For the text-containing cell, return its midpoint in (X, Y) coordinate format. 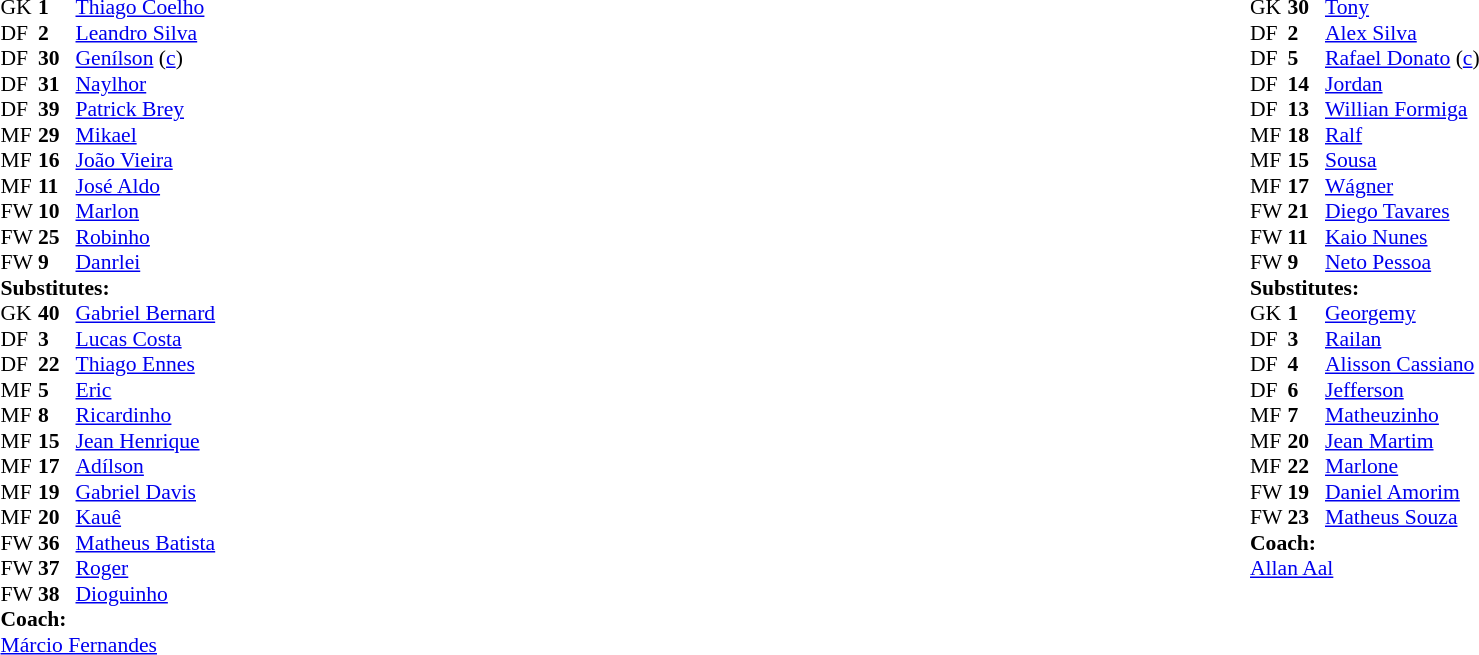
Mikael (146, 135)
18 (1307, 135)
Genílson (c) (146, 59)
30 (57, 59)
21 (1307, 211)
Danrlei (146, 263)
João Vieira (146, 161)
Ricardinho (146, 415)
16 (57, 161)
13 (1307, 109)
Gabriel Davis (146, 492)
Robinho (146, 237)
Gabriel Bernard (146, 313)
Adílson (146, 467)
Matheus Batista (146, 543)
Leandro Silva (146, 33)
Kauê (146, 517)
Roger (146, 569)
38 (57, 594)
Substitutes: (108, 288)
Thiago Ennes (146, 365)
29 (57, 135)
39 (57, 109)
7 (1307, 415)
31 (57, 84)
Dioguinho (146, 594)
4 (1307, 365)
José Aldo (146, 186)
14 (1307, 84)
23 (1307, 517)
Coach: (108, 619)
25 (57, 237)
37 (57, 569)
Naylhor (146, 84)
Eric (146, 390)
36 (57, 543)
10 (57, 211)
Marlon (146, 211)
8 (57, 415)
1 (1307, 313)
40 (57, 313)
Patrick Brey (146, 109)
6 (1307, 390)
Lucas Costa (146, 339)
Jean Henrique (146, 441)
